Locate the cell with the specified text and output its (X, Y) center coordinate. 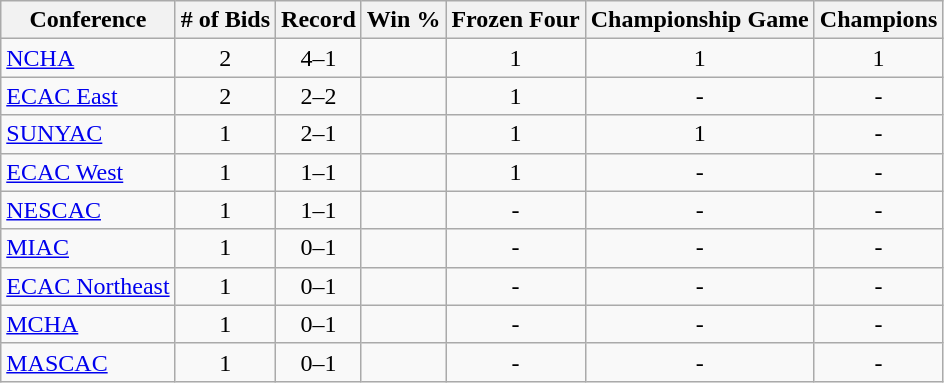
4–1 (319, 58)
MASCAC (88, 362)
ECAC West (88, 172)
NESCAC (88, 210)
# of Bids (225, 20)
Win % (404, 20)
Conference (88, 20)
Frozen Four (516, 20)
NCHA (88, 58)
Champions (878, 20)
2–2 (319, 96)
SUNYAC (88, 134)
Record (319, 20)
2–1 (319, 134)
MIAC (88, 248)
Championship Game (700, 20)
ECAC East (88, 96)
ECAC Northeast (88, 286)
MCHA (88, 324)
